Extract the [X, Y] coordinate from the center of the cell holding the provided text.  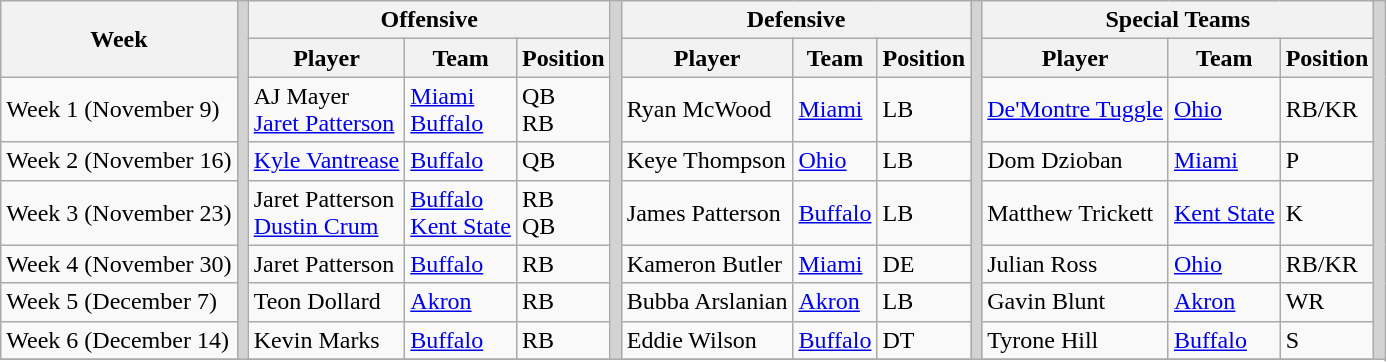
Special Teams [1178, 20]
Kameron Butler [707, 264]
Week 1 (November 9) [119, 110]
Jaret PattersonDustin Crum [326, 212]
K [1327, 212]
Kyle Vantrease [326, 161]
Week [119, 39]
Week 4 (November 30) [119, 264]
S [1327, 340]
P [1327, 161]
QB [563, 161]
Week 6 (December 14) [119, 340]
Jaret Patterson [326, 264]
De'Montre Tuggle [1076, 110]
Matthew Trickett [1076, 212]
DE [924, 264]
Kent State [1224, 212]
Ryan McWood [707, 110]
Gavin Blunt [1076, 302]
Bubba Arslanian [707, 302]
Julian Ross [1076, 264]
Defensive [796, 20]
Tyrone Hill [1076, 340]
Teon Dollard [326, 302]
Eddie Wilson [707, 340]
AJ MayerJaret Patterson [326, 110]
Keye Thompson [707, 161]
WR [1327, 302]
Week 3 (November 23) [119, 212]
Week 5 (December 7) [119, 302]
Dom Dzioban [1076, 161]
Kevin Marks [326, 340]
MiamiBuffalo [461, 110]
Offensive [429, 20]
RBQB [563, 212]
DT [924, 340]
QBRB [563, 110]
Week 2 (November 16) [119, 161]
BuffaloKent State [461, 212]
James Patterson [707, 212]
